Identify which cell holds the provided text, then report its [x, y] central coordinate. 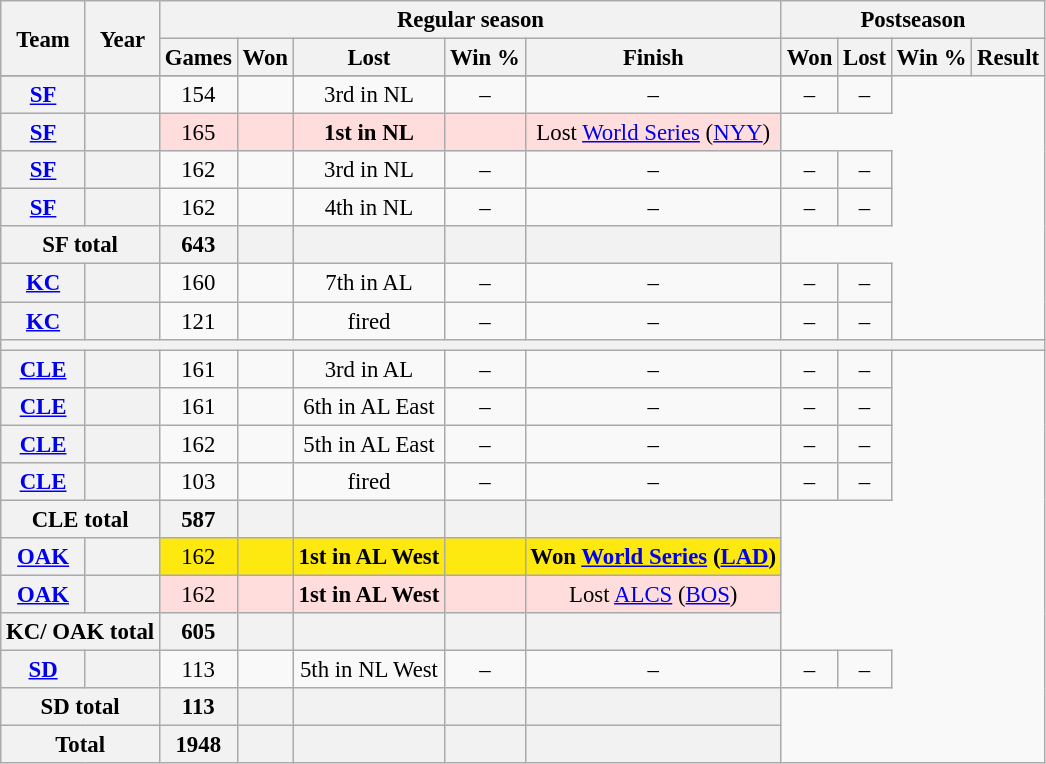
Won World Series (LAD) [653, 557]
7th in AL [368, 283]
1st in NL [368, 133]
121 [198, 321]
SF total [80, 245]
154 [198, 95]
SD [44, 670]
4th in NL [368, 208]
605 [198, 632]
587 [198, 519]
103 [198, 482]
Year [122, 38]
5th in NL West [368, 670]
Finish [653, 58]
5th in AL East [368, 444]
CLE total [80, 519]
643 [198, 245]
3rd in AL [368, 369]
6th in AL East [368, 406]
Games [198, 58]
160 [198, 283]
Regular season [470, 20]
165 [198, 133]
SD total [80, 707]
Lost World Series (NYY) [653, 133]
Team [44, 38]
Total [80, 745]
KC/ OAK total [80, 632]
Result [1008, 58]
Lost ALCS (BOS) [653, 594]
1948 [198, 745]
Postseason [912, 20]
